Extract the [x, y] coordinate from the center of the cell holding the provided text.  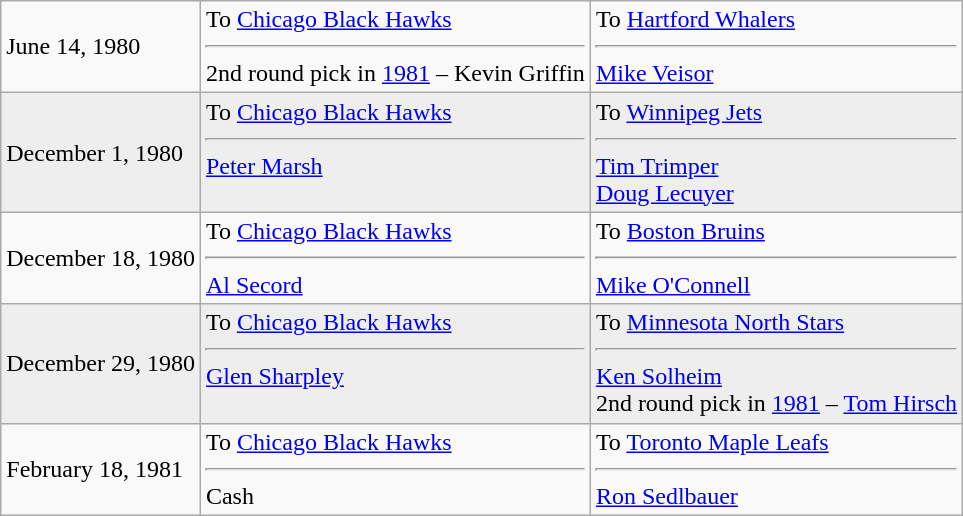
December 29, 1980 [101, 364]
To Boston BruinsMike O'Connell [776, 258]
December 18, 1980 [101, 258]
To Chicago Black HawksGlen Sharpley [395, 364]
To Minnesota North StarsKen Solheim 2nd round pick in 1981 – Tom Hirsch [776, 364]
To Chicago Black HawksCash [395, 469]
To Chicago Black Hawks2nd round pick in 1981 – Kevin Griffin [395, 47]
February 18, 1981 [101, 469]
To Chicago Black HawksPeter Marsh [395, 152]
To Winnipeg JetsTim Trimper Doug Lecuyer [776, 152]
To Hartford WhalersMike Veisor [776, 47]
June 14, 1980 [101, 47]
December 1, 1980 [101, 152]
To Chicago Black HawksAl Secord [395, 258]
To Toronto Maple LeafsRon Sedlbauer [776, 469]
